From the cell containing the given text, extract its center point as [X, Y] coordinate. 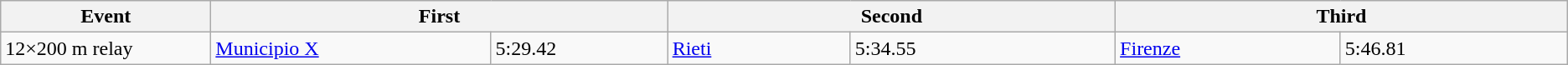
Third [1342, 17]
5:46.81 [1454, 48]
Municipio X [351, 48]
First [439, 17]
Firenze [1228, 48]
Second [891, 17]
5:34.55 [983, 48]
Rieti [759, 48]
5:29.42 [580, 48]
Event [106, 17]
12×200 m relay [106, 48]
